Extract the [X, Y] coordinate from the center of the cell holding the provided text.  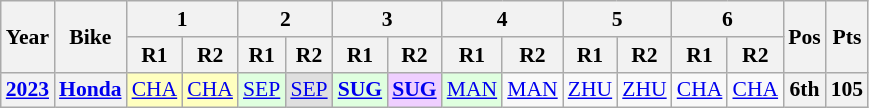
2 [286, 19]
1 [182, 19]
6 [728, 19]
3 [388, 19]
2023 [28, 90]
Year [28, 36]
105 [848, 90]
Bike [90, 36]
Pts [848, 36]
5 [618, 19]
6th [804, 90]
4 [502, 19]
Honda [90, 90]
Pos [804, 36]
